Return the [X, Y] coordinate for the center point of the cell that contains the specified text.  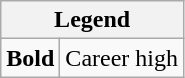
Bold [30, 58]
Career high [122, 58]
Legend [92, 20]
